Extract the [x, y] coordinate from the center of the cell holding the provided text.  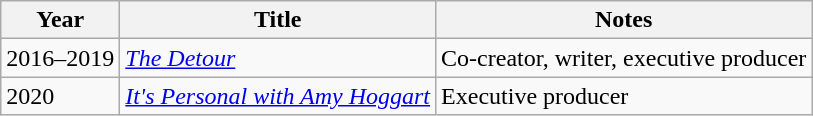
Title [278, 20]
It's Personal with Amy Hoggart [278, 96]
The Detour [278, 58]
Year [60, 20]
Co-creator, writer, executive producer [624, 58]
2020 [60, 96]
2016–2019 [60, 58]
Notes [624, 20]
Executive producer [624, 96]
